For the text-containing cell, return its midpoint in (X, Y) coordinate format. 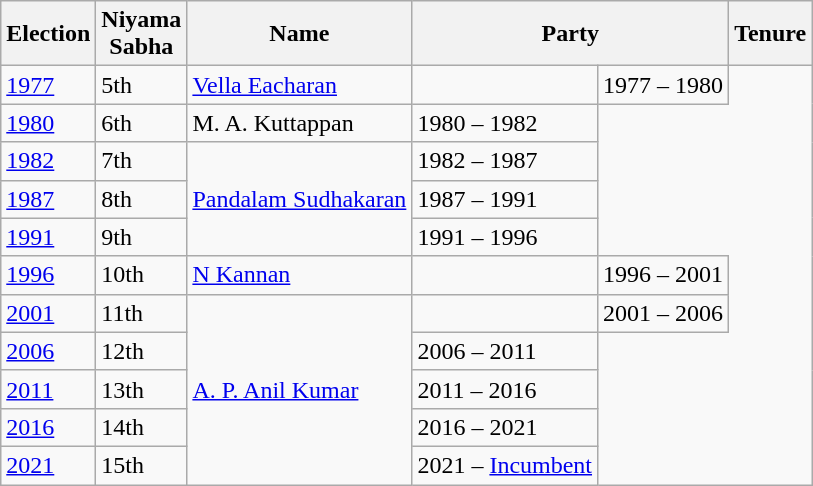
9th (142, 237)
1987 – 1991 (505, 199)
2001 (48, 313)
2016 – 2021 (505, 427)
2006 (48, 351)
6th (142, 123)
1982 (48, 161)
11th (142, 313)
Election (48, 34)
7th (142, 161)
13th (142, 389)
Vella Eacharan (300, 85)
2006 – 2011 (505, 351)
12th (142, 351)
1977 (48, 85)
2001 – 2006 (664, 313)
1996 (48, 275)
1991 (48, 237)
1982 – 1987 (505, 161)
Name (300, 34)
2011 (48, 389)
1980 (48, 123)
15th (142, 465)
10th (142, 275)
2016 (48, 427)
5th (142, 85)
2021 (48, 465)
1991 – 1996 (505, 237)
1980 – 1982 (505, 123)
14th (142, 427)
Pandalam Sudhakaran (300, 199)
1987 (48, 199)
Tenure (770, 34)
8th (142, 199)
Party (570, 34)
2021 – Incumbent (505, 465)
NiyamaSabha (142, 34)
A. P. Anil Kumar (300, 389)
N Kannan (300, 275)
1996 – 2001 (664, 275)
1977 – 1980 (664, 85)
2011 – 2016 (505, 389)
M. A. Kuttappan (300, 123)
